Search for the cell housing the specified text and yield its [x, y] center coordinate. 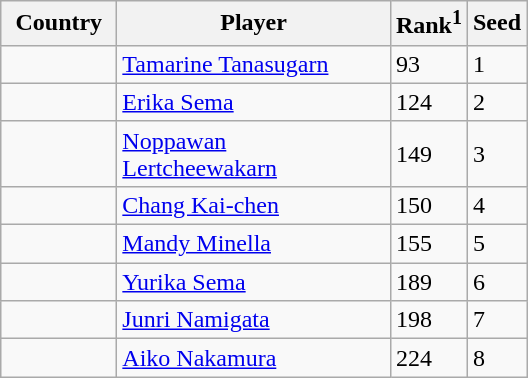
224 [428, 358]
Chang Kai-chen [254, 205]
7 [496, 320]
Player [254, 24]
155 [428, 244]
5 [496, 244]
Mandy Minella [254, 244]
189 [428, 282]
150 [428, 205]
Country [59, 24]
3 [496, 154]
Tamarine Tanasugarn [254, 64]
8 [496, 358]
1 [496, 64]
2 [496, 102]
Junri Namigata [254, 320]
Seed [496, 24]
124 [428, 102]
93 [428, 64]
4 [496, 205]
Aiko Nakamura [254, 358]
6 [496, 282]
Yurika Sema [254, 282]
Noppawan Lertcheewakarn [254, 154]
198 [428, 320]
Rank1 [428, 24]
Erika Sema [254, 102]
149 [428, 154]
